Pinpoint the cell where the given text exists, returning its [x, y] midpoint coordinate. 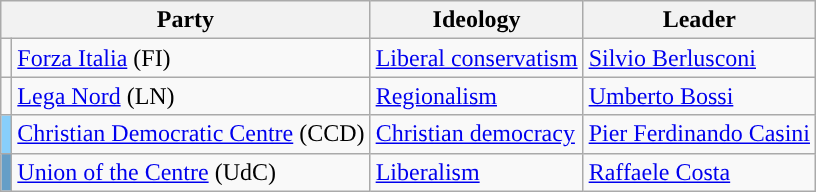
Party [186, 20]
Ideology [476, 20]
Umberto Bossi [699, 96]
Lega Nord (LN) [191, 96]
Regionalism [476, 96]
Raffaele Costa [699, 172]
Christian Democratic Centre (CCD) [191, 134]
Forza Italia (FI) [191, 58]
Union of the Centre (UdC) [191, 172]
Leader [699, 20]
Silvio Berlusconi [699, 58]
Pier Ferdinando Casini [699, 134]
Liberal conservatism [476, 58]
Liberalism [476, 172]
Christian democracy [476, 134]
